Determine the [x, y] coordinate at the center of the cell enclosing the given text.  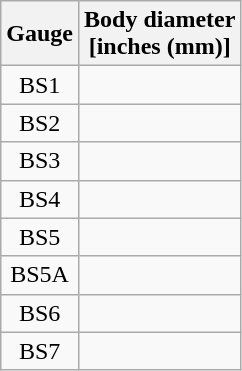
Body diameter[inches (mm)] [159, 34]
Gauge [40, 34]
BS2 [40, 123]
BS6 [40, 313]
BS1 [40, 85]
BS7 [40, 351]
BS5 [40, 237]
BS3 [40, 161]
BS5A [40, 275]
BS4 [40, 199]
